Capture the cell that displays the provided text and extract its [X, Y] central coordinate. 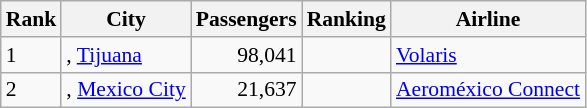
Airline [488, 19]
1 [32, 55]
Aeroméxico Connect [488, 90]
, Tijuana [126, 55]
, Mexico City [126, 90]
21,637 [246, 90]
City [126, 19]
Rank [32, 19]
Volaris [488, 55]
98,041 [246, 55]
Ranking [346, 19]
Passengers [246, 19]
2 [32, 90]
